Detect which cell encompasses the target text, then output its [x, y] center coordinate. 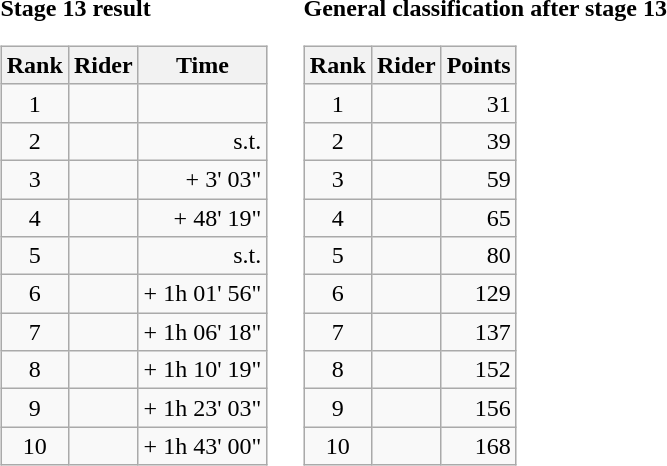
168 [478, 446]
Time [202, 65]
+ 1h 23' 03" [202, 408]
+ 1h 43' 00" [202, 446]
+ 1h 10' 19" [202, 370]
152 [478, 370]
65 [478, 217]
156 [478, 408]
31 [478, 103]
129 [478, 294]
59 [478, 179]
137 [478, 332]
+ 1h 01' 56" [202, 294]
39 [478, 141]
+ 1h 06' 18" [202, 332]
80 [478, 256]
Points [478, 65]
+ 3' 03" [202, 179]
+ 48' 19" [202, 217]
